Capture the cell that displays the provided text and extract its [x, y] central coordinate. 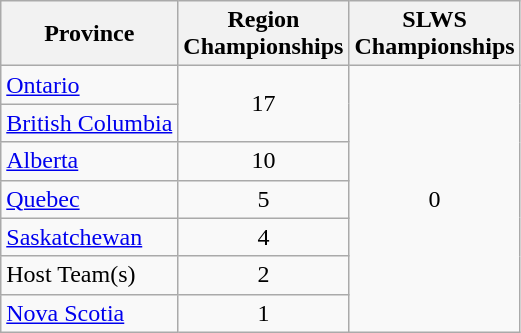
17 [264, 104]
Saskatchewan [90, 237]
British Columbia [90, 123]
5 [264, 199]
1 [264, 313]
Ontario [90, 85]
4 [264, 237]
0 [434, 199]
Quebec [90, 199]
SLWSChampionships [434, 34]
10 [264, 161]
Host Team(s) [90, 275]
Alberta [90, 161]
Province [90, 34]
RegionChampionships [264, 34]
Nova Scotia [90, 313]
2 [264, 275]
